Provide the [x, y] coordinate of the cell's center where the given text is located.  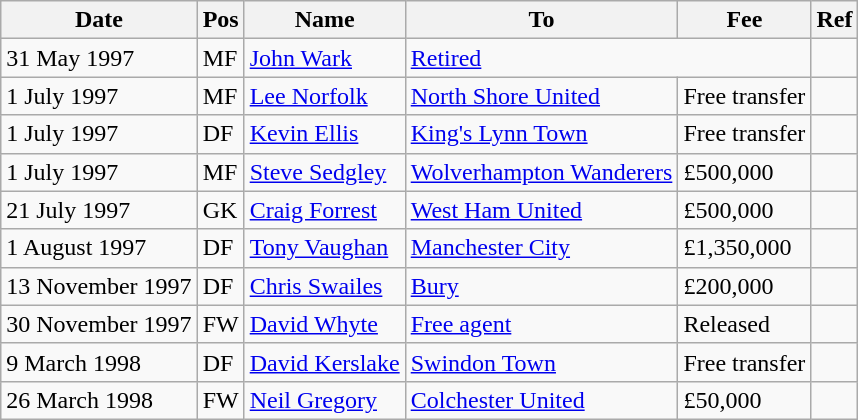
Colchester United [542, 400]
John Wark [324, 58]
Pos [220, 20]
Kevin Ellis [324, 134]
North Shore United [542, 96]
Steve Sedgley [324, 172]
Retired [608, 58]
David Whyte [324, 324]
Lee Norfolk [324, 96]
To [542, 20]
£50,000 [744, 400]
Bury [542, 286]
Released [744, 324]
Free agent [542, 324]
King's Lynn Town [542, 134]
13 November 1997 [99, 286]
9 March 1998 [99, 362]
Fee [744, 20]
Craig Forrest [324, 210]
Chris Swailes [324, 286]
£1,350,000 [744, 248]
Neil Gregory [324, 400]
21 July 1997 [99, 210]
31 May 1997 [99, 58]
26 March 1998 [99, 400]
Tony Vaughan [324, 248]
West Ham United [542, 210]
Manchester City [542, 248]
Swindon Town [542, 362]
30 November 1997 [99, 324]
1 August 1997 [99, 248]
Wolverhampton Wanderers [542, 172]
David Kerslake [324, 362]
Ref [834, 20]
GK [220, 210]
£200,000 [744, 286]
Date [99, 20]
Name [324, 20]
